Provide the [X, Y] coordinate of the cell's center where the given text is located.  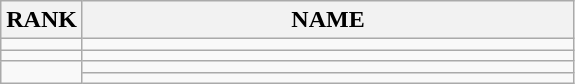
RANK [42, 20]
NAME [328, 20]
